Detect which cell encompasses the target text, then output its (x, y) center coordinate. 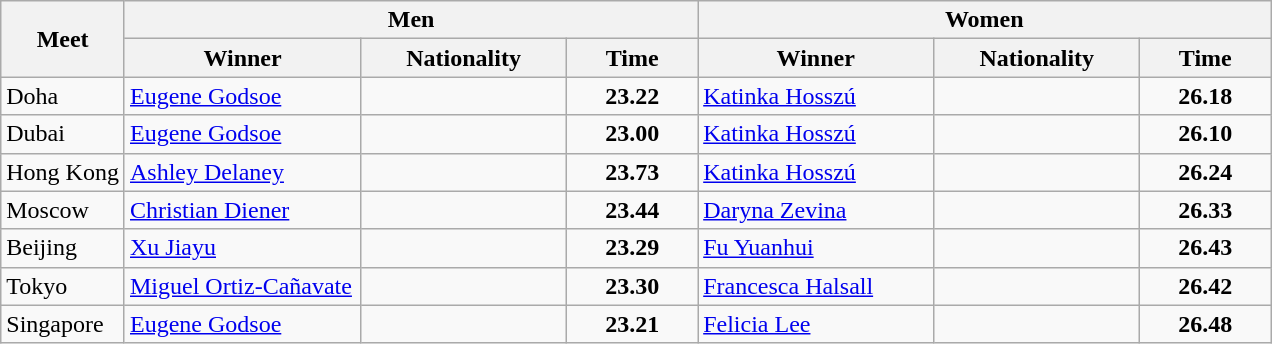
26.42 (1206, 286)
26.24 (1206, 172)
Dubai (63, 134)
Meet (63, 39)
26.43 (1206, 248)
Hong Kong (63, 172)
23.22 (632, 96)
26.10 (1206, 134)
Felicia Lee (816, 324)
Tokyo (63, 286)
26.33 (1206, 210)
Francesca Halsall (816, 286)
Doha (63, 96)
Ashley Delaney (242, 172)
23.44 (632, 210)
Women (984, 20)
Miguel Ortiz-Cañavate (242, 286)
Beijing (63, 248)
Xu Jiayu (242, 248)
23.29 (632, 248)
23.73 (632, 172)
Fu Yuanhui (816, 248)
26.48 (1206, 324)
Christian Diener (242, 210)
23.30 (632, 286)
Moscow (63, 210)
Singapore (63, 324)
23.00 (632, 134)
26.18 (1206, 96)
23.21 (632, 324)
Men (410, 20)
Daryna Zevina (816, 210)
